Determine the (x, y) coordinate at the center of the cell enclosing the given text.  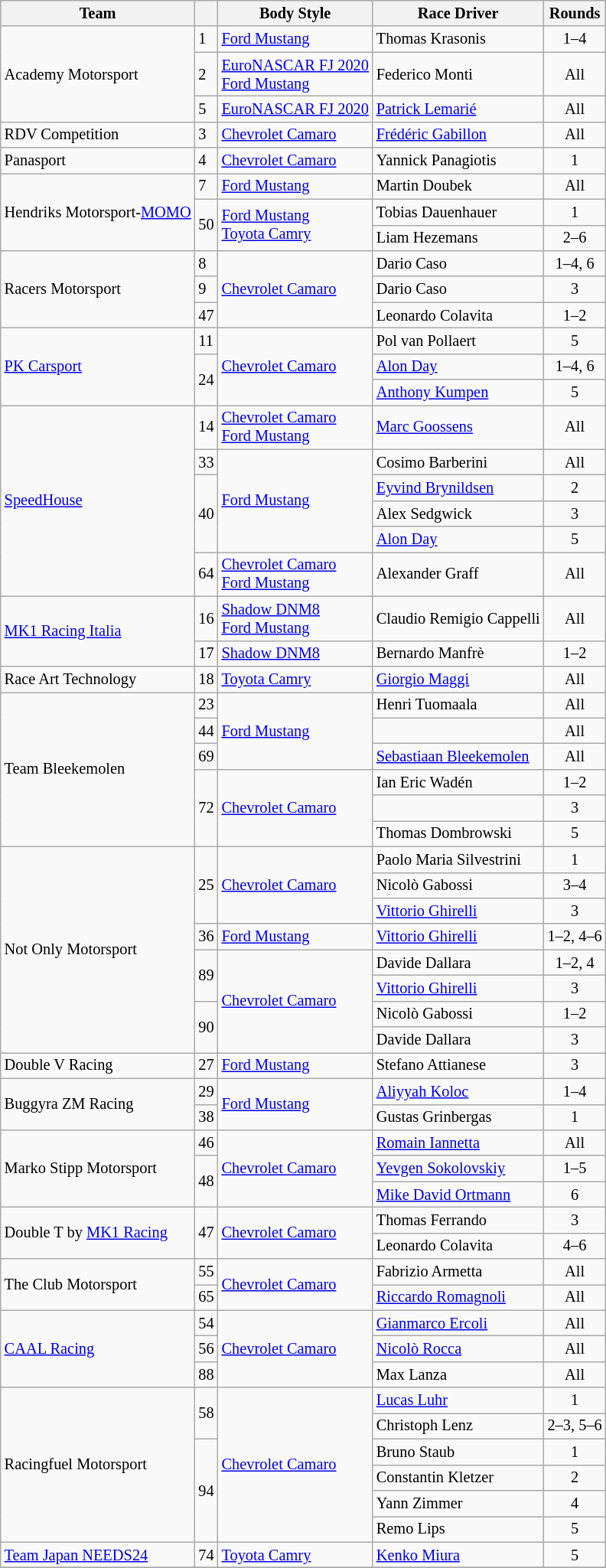
Aliyyah Koloc (458, 1091)
Panasport (98, 161)
Shadow DNM8 (295, 654)
Racers Motorsport (98, 289)
PK Carsport (98, 366)
56 (207, 1349)
Gianmarco Ercoli (458, 1323)
Bruno Staub (458, 1452)
1–5 (575, 1169)
24 (207, 380)
Marc Goossens (458, 427)
29 (207, 1091)
7 (207, 186)
65 (207, 1297)
SpeedHouse (98, 500)
Ian Eric Wadén (458, 782)
18 (207, 679)
14 (207, 427)
90 (207, 1027)
48 (207, 1182)
Liam Hezemans (458, 238)
Racingfuel Motorsport (98, 1465)
Yannick Panagiotis (458, 161)
Riccardo Romagnoli (458, 1297)
64 (207, 574)
88 (207, 1374)
Nicolò Rocca (458, 1349)
72 (207, 808)
Fabrizio Armetta (458, 1272)
Cosimo Barberini (458, 462)
Hendriks Motorsport-MOMO (98, 211)
Body Style (295, 13)
Pol van Pollaert (458, 341)
Shadow DNM8 Ford Mustang (295, 618)
Team (98, 13)
Race Art Technology (98, 679)
3–4 (575, 885)
Academy Motorsport (98, 73)
Giorgio Maggi (458, 679)
25 (207, 885)
74 (207, 1555)
RDV Competition (98, 135)
Buggyra ZM Racing (98, 1103)
1–2, 4–6 (575, 937)
1–2, 4 (575, 963)
Kenko Miura (458, 1555)
Alexander Graff (458, 574)
16 (207, 618)
Marko Stipp Motorsport (98, 1168)
17 (207, 654)
Frédéric Gabillon (458, 135)
MK1 Racing Italia (98, 631)
9 (207, 289)
33 (207, 462)
Thomas Ferrando (458, 1220)
Race Driver (458, 13)
Romain Iannetta (458, 1143)
8 (207, 263)
94 (207, 1491)
Stefano Attianese (458, 1065)
Lucas Luhr (458, 1400)
Not Only Motorsport (98, 949)
Bernardo Manfrè (458, 654)
Rounds (575, 13)
EuroNASCAR FJ 2020 Ford Mustang (295, 74)
27 (207, 1065)
Christoph Lenz (458, 1426)
Double V Racing (98, 1065)
6 (575, 1195)
23 (207, 705)
Mike David Ortmann (458, 1195)
2–3, 5–6 (575, 1426)
Team Japan NEEDS24 (98, 1555)
11 (207, 341)
Sebastiaan Bleekemolen (458, 756)
Constantin Kletzer (458, 1478)
Paolo Maria Silvestrini (458, 859)
4–6 (575, 1246)
Henri Tuomaala (458, 705)
55 (207, 1272)
Martin Doubek (458, 186)
50 (207, 225)
Tobias Dauenhauer (458, 212)
38 (207, 1117)
Double T by MK1 Racing (98, 1232)
Eyvind Brynildsen (458, 487)
Gustas Grinbergas (458, 1117)
Patrick Lemarié (458, 109)
40 (207, 513)
69 (207, 756)
2–6 (575, 238)
58 (207, 1413)
Claudio Remigio Cappelli (458, 618)
Ford Mustang Toyota Camry (295, 225)
54 (207, 1323)
Team Bleekemolen (98, 769)
Federico Monti (458, 74)
Anthony Kumpen (458, 393)
EuroNASCAR FJ 2020 (295, 109)
Yann Zimmer (458, 1503)
44 (207, 731)
Alex Sedgwick (458, 513)
CAAL Racing (98, 1348)
Yevgen Sokolovskiy (458, 1169)
The Club Motorsport (98, 1284)
89 (207, 975)
Max Lanza (458, 1374)
36 (207, 937)
Remo Lips (458, 1529)
Thomas Krasonis (458, 39)
Thomas Dombrowski (458, 833)
46 (207, 1143)
